Determine the (x, y) coordinate at the center of the cell enclosing the given text.  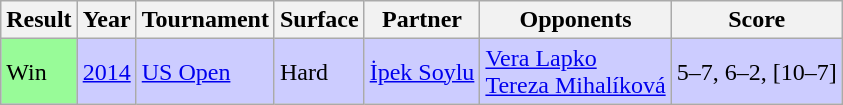
Score (756, 20)
Surface (319, 20)
Hard (319, 72)
Opponents (576, 20)
Tournament (205, 20)
Year (106, 20)
Win (39, 72)
5–7, 6–2, [10–7] (756, 72)
Result (39, 20)
Vera Lapko Tereza Mihalíková (576, 72)
2014 (106, 72)
US Open (205, 72)
İpek Soylu (422, 72)
Partner (422, 20)
